Return the [x, y] coordinate for the center point of the cell that contains the specified text.  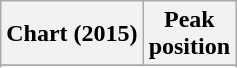
Peakposition [189, 34]
Chart (2015) [72, 34]
